From the cell containing the given text, extract its center point as (x, y) coordinate. 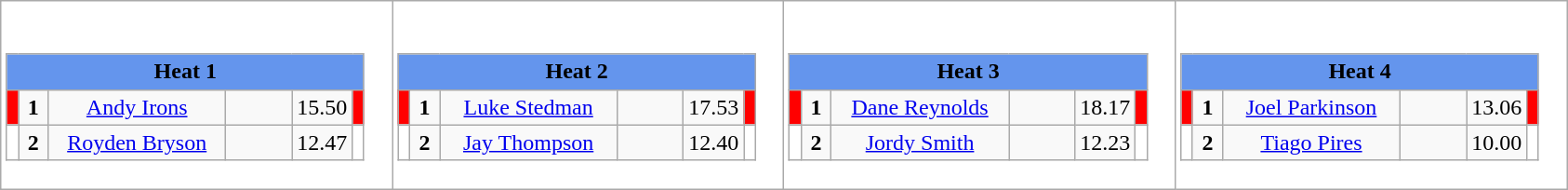
13.06 (1497, 107)
Heat 4 (1360, 72)
Heat 3 (968, 72)
12.23 (1105, 142)
15.50 (322, 107)
10.00 (1497, 142)
Joel Parkinson (1311, 107)
Jordy Smith (921, 142)
Luke Stedman (528, 107)
Tiago Pires (1311, 142)
Heat 1 (185, 72)
Heat 3 1 Dane Reynolds 18.17 2 Jordy Smith 12.23 (980, 95)
17.53 (714, 107)
Heat 2 (577, 72)
Heat 2 1 Luke Stedman 17.53 2 Jay Thompson 12.40 (588, 95)
12.40 (714, 142)
12.47 (322, 142)
Royden Bryson (138, 142)
Dane Reynolds (921, 107)
Heat 1 1 Andy Irons 15.50 2 Royden Bryson 12.47 (197, 95)
Heat 4 1 Joel Parkinson 13.06 2 Tiago Pires 10.00 (1371, 95)
18.17 (1105, 107)
Jay Thompson (528, 142)
Andy Irons (138, 107)
